For the text-containing cell, return its midpoint in [x, y] coordinate format. 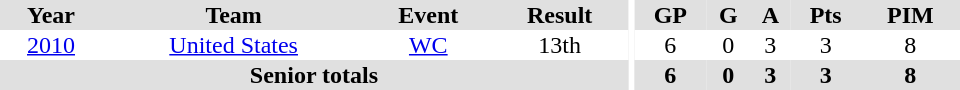
Senior totals [314, 75]
Year [51, 15]
PIM [910, 15]
WC [428, 45]
2010 [51, 45]
Pts [826, 15]
Event [428, 15]
Team [234, 15]
G [728, 15]
GP [670, 15]
United States [234, 45]
13th [560, 45]
Result [560, 15]
A [770, 15]
